Determine the [x, y] coordinate at the center of the cell enclosing the given text.  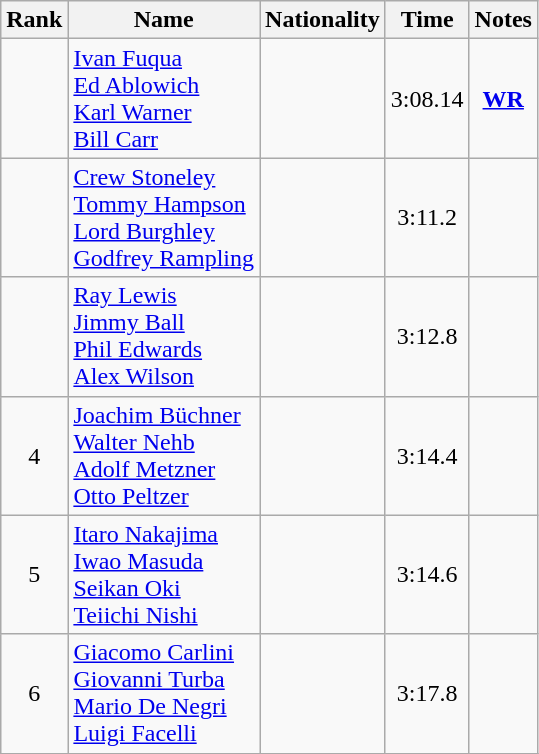
6 [34, 694]
3:12.8 [427, 336]
3:11.2 [427, 218]
Notes [503, 20]
3:14.6 [427, 574]
Giacomo CarliniGiovanni TurbaMario De NegriLuigi Facelli [164, 694]
5 [34, 574]
Time [427, 20]
Joachim BüchnerWalter NehbAdolf MetznerOtto Peltzer [164, 456]
Crew StoneleyTommy HampsonLord BurghleyGodfrey Rampling [164, 218]
WR [503, 98]
Ray LewisJimmy BallPhil EdwardsAlex Wilson [164, 336]
3:14.4 [427, 456]
Ivan FuquaEd AblowichKarl WarnerBill Carr [164, 98]
Name [164, 20]
4 [34, 456]
3:08.14 [427, 98]
Nationality [323, 20]
Rank [34, 20]
Itaro NakajimaIwao MasudaSeikan OkiTeiichi Nishi [164, 574]
3:17.8 [427, 694]
